Return the [x, y] coordinate for the center point of the cell that contains the specified text.  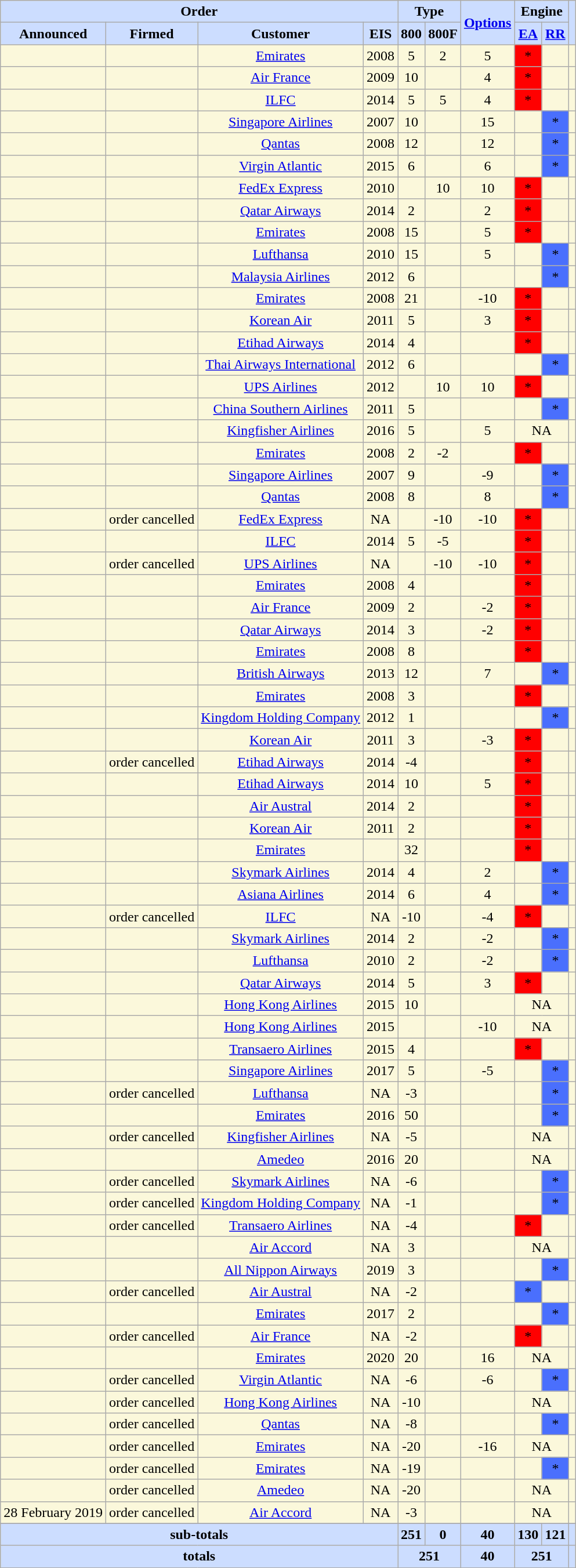
-1 [412, 1203]
2019 [381, 1269]
16 [487, 1358]
Options [487, 23]
totals [200, 1556]
Thai Airways International [281, 365]
Engine [542, 12]
RR [556, 34]
China Southern Airlines [281, 409]
-16 [487, 1446]
7 [487, 674]
800 [412, 34]
EIS [381, 34]
28 February 2019 [53, 1512]
-8 [412, 1424]
Customer [281, 34]
British Airways [281, 674]
-9 [487, 475]
Type [429, 12]
121 [556, 1534]
1 [412, 718]
Malaysia Airlines [281, 277]
Firmed [151, 34]
-19 [412, 1468]
32 [412, 850]
9 [412, 475]
50 [412, 1115]
800F [443, 34]
0 [443, 1534]
130 [528, 1534]
Announced [53, 34]
All Nippon Airways [281, 1269]
2013 [381, 674]
Asiana Airlines [281, 894]
21 [412, 299]
EA [528, 34]
2020 [381, 1358]
Order [200, 12]
sub-totals [200, 1534]
